Locate the cell with the specified text and output its (x, y) center coordinate. 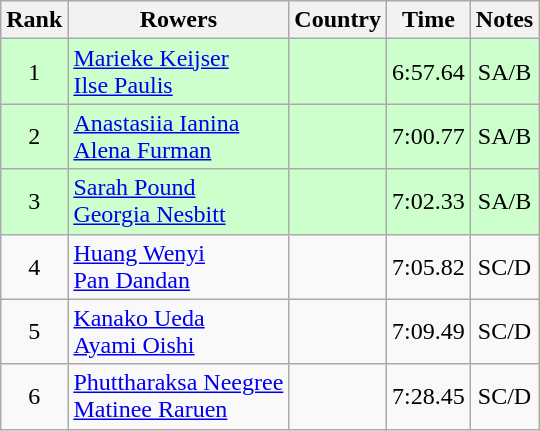
Rank (34, 20)
2 (34, 136)
Marieke KeijserIlse Paulis (178, 72)
Rowers (178, 20)
7:05.82 (429, 266)
5 (34, 332)
3 (34, 202)
Notes (504, 20)
Country (338, 20)
Anastasiia IaninaAlena Furman (178, 136)
Huang WenyiPan Dandan (178, 266)
4 (34, 266)
6 (34, 396)
1 (34, 72)
7:28.45 (429, 396)
7:00.77 (429, 136)
Sarah PoundGeorgia Nesbitt (178, 202)
Phuttharaksa NeegreeMatinee Raruen (178, 396)
6:57.64 (429, 72)
7:09.49 (429, 332)
Kanako UedaAyami Oishi (178, 332)
Time (429, 20)
7:02.33 (429, 202)
